Determine the [X, Y] coordinate at the center of the cell enclosing the given text.  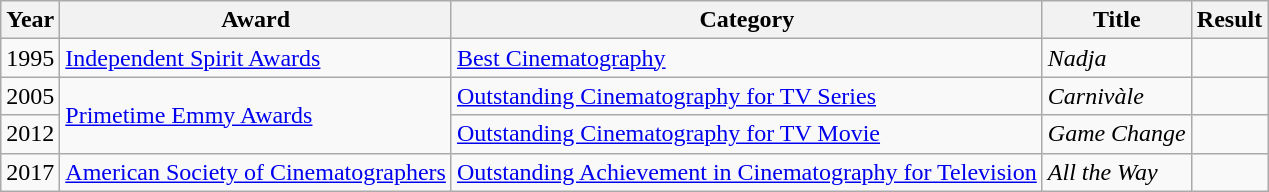
Outstanding Cinematography for TV Movie [746, 134]
Category [746, 20]
Independent Spirit Awards [256, 58]
Nadja [1116, 58]
2005 [30, 96]
Carnivàle [1116, 96]
Title [1116, 20]
All the Way [1116, 172]
2017 [30, 172]
Outstanding Cinematography for TV Series [746, 96]
Primetime Emmy Awards [256, 115]
2012 [30, 134]
Year [30, 20]
Result [1229, 20]
Outstanding Achievement in Cinematography for Television [746, 172]
Game Change [1116, 134]
American Society of Cinematographers [256, 172]
Award [256, 20]
1995 [30, 58]
Best Cinematography [746, 58]
